Search for the cell housing the specified text and yield its [X, Y] center coordinate. 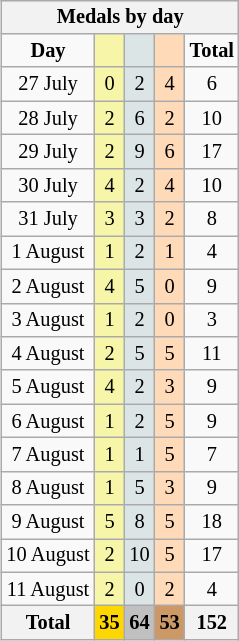
31 July [48, 219]
9 August [48, 522]
4 August [48, 354]
11 [212, 354]
2 August [48, 286]
10 August [48, 556]
30 July [48, 185]
53 [170, 623]
64 [140, 623]
8 August [48, 488]
6 August [48, 421]
7 August [48, 455]
7 [212, 455]
Medals by day [120, 17]
3 August [48, 320]
28 July [48, 118]
29 July [48, 152]
35 [109, 623]
27 July [48, 84]
1 August [48, 253]
11 August [48, 589]
152 [212, 623]
18 [212, 522]
5 August [48, 387]
Day [48, 51]
